Return the [x, y] coordinate for the center point of the cell that contains the specified text.  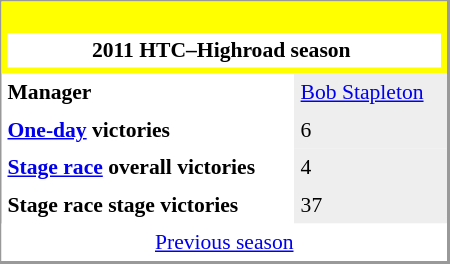
One-day victories [148, 130]
4 [371, 167]
Manager [148, 93]
Stage race stage victories [148, 205]
Previous season [225, 243]
37 [371, 205]
Bob Stapleton [371, 93]
6 [371, 130]
Stage race overall victories [148, 167]
